Return [X, Y] of the center of cell containing provided text 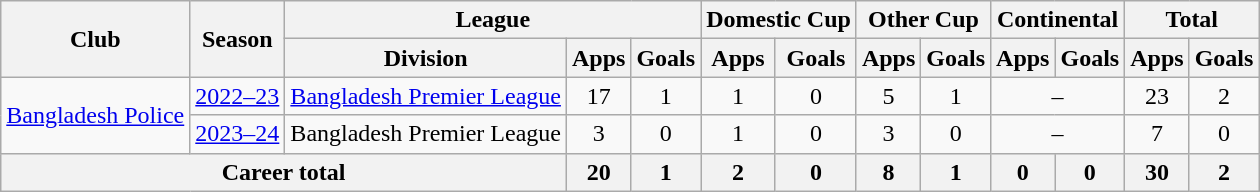
7 [1157, 134]
20 [598, 172]
Other Cup [923, 20]
23 [1157, 96]
2022–23 [238, 96]
Total [1192, 20]
League [493, 20]
Season [238, 39]
Bangladesh Police [96, 115]
Career total [284, 172]
Division [426, 58]
17 [598, 96]
Domestic Cup [779, 20]
2023–24 [238, 134]
5 [888, 96]
Club [96, 39]
30 [1157, 172]
8 [888, 172]
Continental [1058, 20]
